Detect which cell encompasses the target text, then output its [x, y] center coordinate. 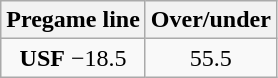
55.5 [210, 58]
USF −18.5 [74, 58]
Pregame line [74, 20]
Over/under [210, 20]
